Extract the [x, y] coordinate from the center of the cell holding the provided text.  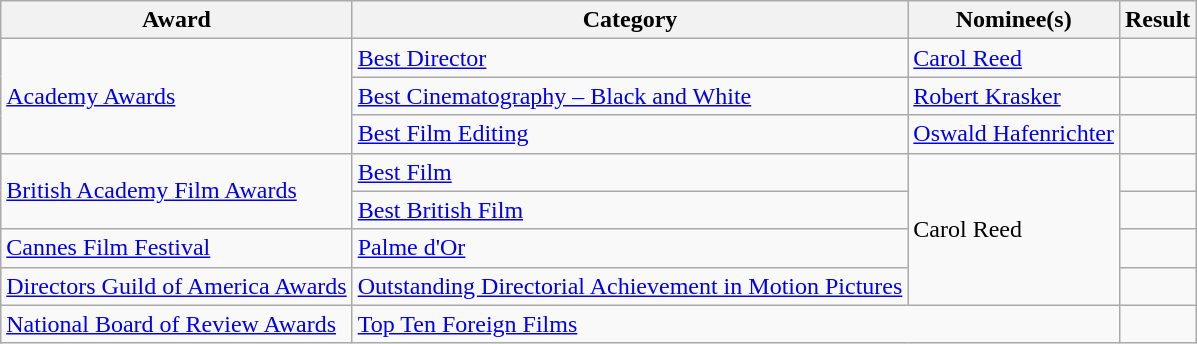
Best Director [630, 58]
Nominee(s) [1014, 20]
Best Cinematography – Black and White [630, 96]
National Board of Review Awards [176, 324]
Best Film [630, 172]
Cannes Film Festival [176, 248]
Directors Guild of America Awards [176, 286]
Top Ten Foreign Films [736, 324]
Academy Awards [176, 96]
British Academy Film Awards [176, 191]
Result [1157, 20]
Best British Film [630, 210]
Best Film Editing [630, 134]
Palme d'Or [630, 248]
Award [176, 20]
Robert Krasker [1014, 96]
Outstanding Directorial Achievement in Motion Pictures [630, 286]
Category [630, 20]
Oswald Hafenrichter [1014, 134]
